Search for the cell housing the specified text and yield its (x, y) center coordinate. 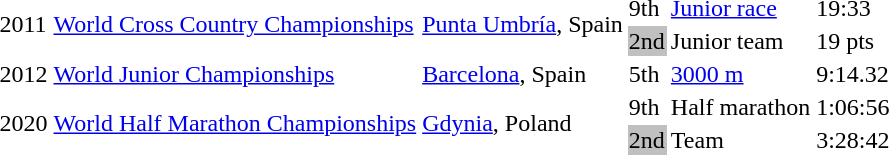
Barcelona, Spain (523, 74)
Team (740, 140)
Half marathon (740, 107)
3000 m (740, 74)
9th (646, 107)
World Junior Championships (235, 74)
World Half Marathon Championships (235, 124)
5th (646, 74)
Gdynia, Poland (523, 124)
Junior team (740, 41)
